For the text-containing cell, return its midpoint in (X, Y) coordinate format. 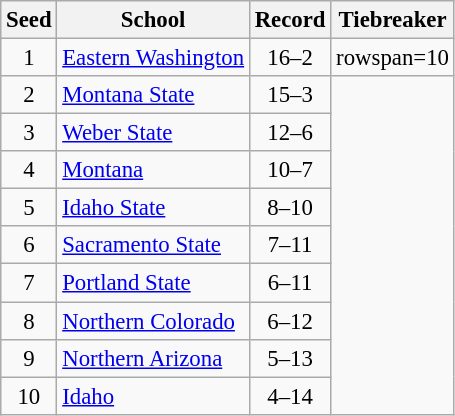
12–6 (290, 133)
Eastern Washington (153, 58)
School (153, 20)
Record (290, 20)
6 (29, 245)
Idaho State (153, 208)
3 (29, 133)
10 (29, 396)
1 (29, 58)
4–14 (290, 396)
Idaho (153, 396)
Seed (29, 20)
5 (29, 208)
8 (29, 321)
Sacramento State (153, 245)
Montana (153, 170)
6–12 (290, 321)
Northern Colorado (153, 321)
7 (29, 283)
Weber State (153, 133)
7–11 (290, 245)
10–7 (290, 170)
2 (29, 95)
5–13 (290, 358)
15–3 (290, 95)
6–11 (290, 283)
16–2 (290, 58)
Montana State (153, 95)
4 (29, 170)
Northern Arizona (153, 358)
Portland State (153, 283)
9 (29, 358)
Tiebreaker (392, 20)
rowspan=10 (392, 58)
8–10 (290, 208)
